Scan for the cell matching the given text and deliver its (x, y) coordinate at center. 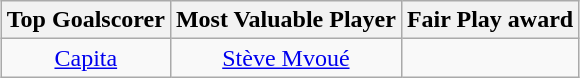
Top Goalscorer (86, 20)
Most Valuable Player (286, 20)
Capita (86, 58)
Stève Mvoué (286, 58)
Fair Play award (490, 20)
